Extract the (X, Y) coordinate from the center of the cell holding the provided text.  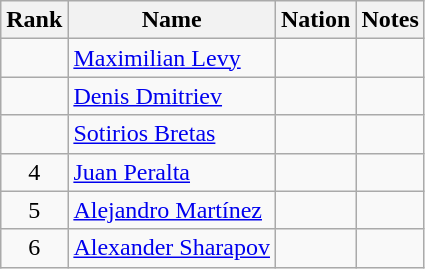
Notes (390, 20)
4 (34, 172)
5 (34, 210)
Alejandro Martínez (172, 210)
Maximilian Levy (172, 58)
Sotirios Bretas (172, 134)
Juan Peralta (172, 172)
Name (172, 20)
Alexander Sharapov (172, 248)
Rank (34, 20)
Denis Dmitriev (172, 96)
Nation (316, 20)
6 (34, 248)
